Detect which cell encompasses the target text, then output its (X, Y) center coordinate. 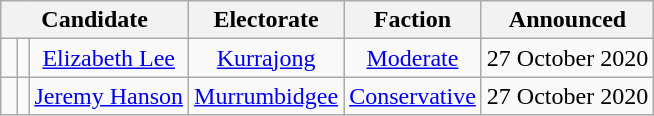
Elizabeth Lee (109, 58)
Electorate (266, 20)
Announced (567, 20)
Faction (413, 20)
Murrumbidgee (266, 96)
Moderate (413, 58)
Jeremy Hanson (109, 96)
Conservative (413, 96)
Candidate (95, 20)
Kurrajong (266, 58)
